Determine the (x, y) coordinate at the center of the cell enclosing the given text.  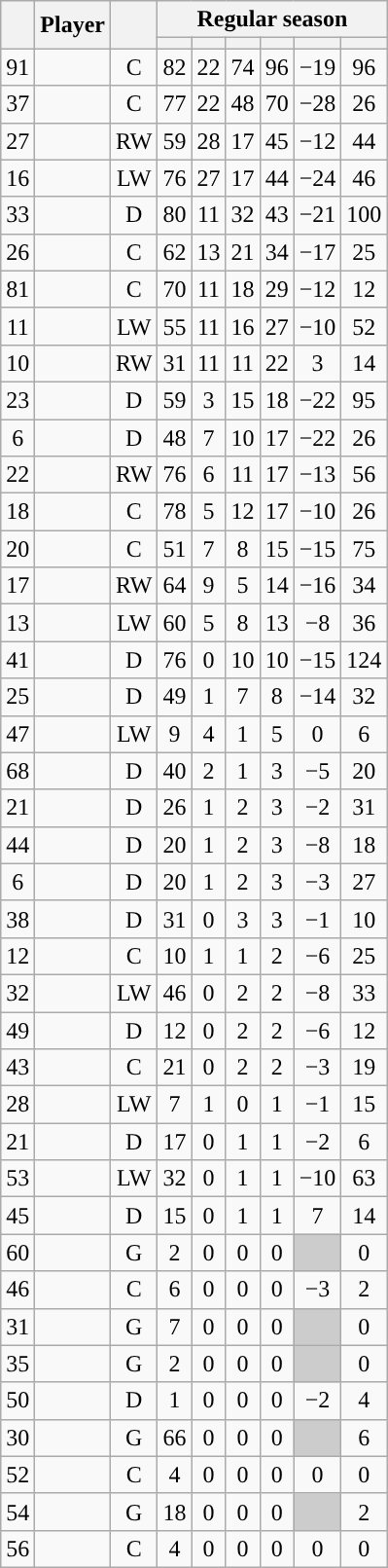
−13 (317, 475)
19 (364, 1068)
35 (18, 1364)
81 (18, 289)
47 (18, 734)
55 (175, 326)
38 (18, 919)
−14 (317, 697)
64 (175, 586)
−28 (317, 104)
Regular season (272, 19)
40 (175, 771)
53 (18, 1179)
29 (276, 289)
62 (175, 252)
30 (18, 1438)
68 (18, 771)
77 (175, 104)
−17 (317, 252)
−24 (317, 178)
−5 (317, 771)
100 (364, 215)
Player (73, 25)
74 (243, 67)
66 (175, 1438)
78 (175, 512)
82 (175, 67)
80 (175, 215)
63 (364, 1179)
41 (18, 660)
−19 (317, 67)
124 (364, 660)
51 (175, 549)
−16 (317, 586)
36 (364, 623)
23 (18, 400)
−21 (317, 215)
37 (18, 104)
50 (18, 1401)
75 (364, 549)
54 (18, 1512)
95 (364, 400)
91 (18, 67)
